For the text-containing cell, return its midpoint in [X, Y] coordinate format. 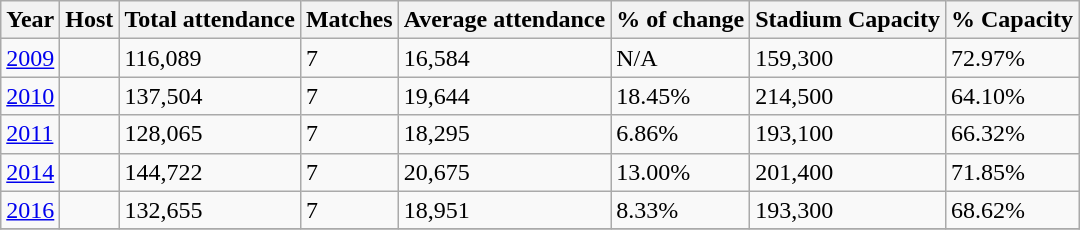
71.85% [1012, 172]
193,100 [848, 134]
159,300 [848, 58]
132,655 [210, 210]
116,089 [210, 58]
137,504 [210, 96]
6.86% [680, 134]
Stadium Capacity [848, 20]
72.97% [1012, 58]
16,584 [504, 58]
19,644 [504, 96]
201,400 [848, 172]
Average attendance [504, 20]
214,500 [848, 96]
2009 [30, 58]
2014 [30, 172]
18,295 [504, 134]
13.00% [680, 172]
128,065 [210, 134]
68.62% [1012, 210]
% Capacity [1012, 20]
66.32% [1012, 134]
2010 [30, 96]
18.45% [680, 96]
Total attendance [210, 20]
2016 [30, 210]
144,722 [210, 172]
8.33% [680, 210]
18,951 [504, 210]
Host [90, 20]
N/A [680, 58]
% of change [680, 20]
64.10% [1012, 96]
193,300 [848, 210]
2011 [30, 134]
Year [30, 20]
Matches [349, 20]
20,675 [504, 172]
